From the cell containing the given text, extract its center point as [x, y] coordinate. 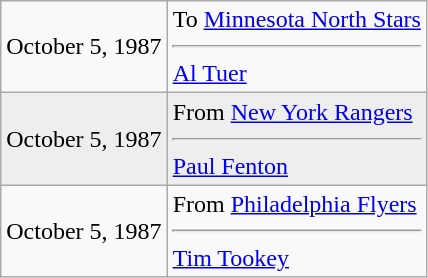
From New York RangersPaul Fenton [296, 139]
To Minnesota North StarsAl Tuer [296, 47]
From Philadelphia FlyersTim Tookey [296, 231]
